Output the [x, y] coordinate of the center of the cell containing the given text.  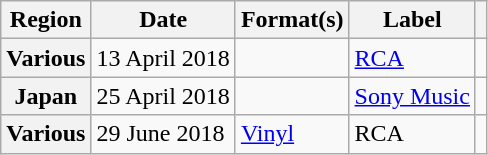
Format(s) [292, 20]
13 April 2018 [163, 58]
Date [163, 20]
25 April 2018 [163, 96]
Label [412, 20]
Vinyl [292, 134]
Region [46, 20]
29 June 2018 [163, 134]
Sony Music [412, 96]
Japan [46, 96]
